Pinpoint the cell where the given text exists, returning its (x, y) midpoint coordinate. 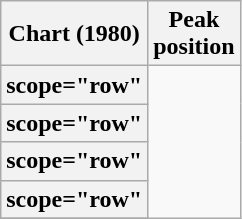
Chart (1980) (74, 34)
Peakposition (194, 34)
